Extract the [X, Y] coordinate from the center of the cell holding the provided text.  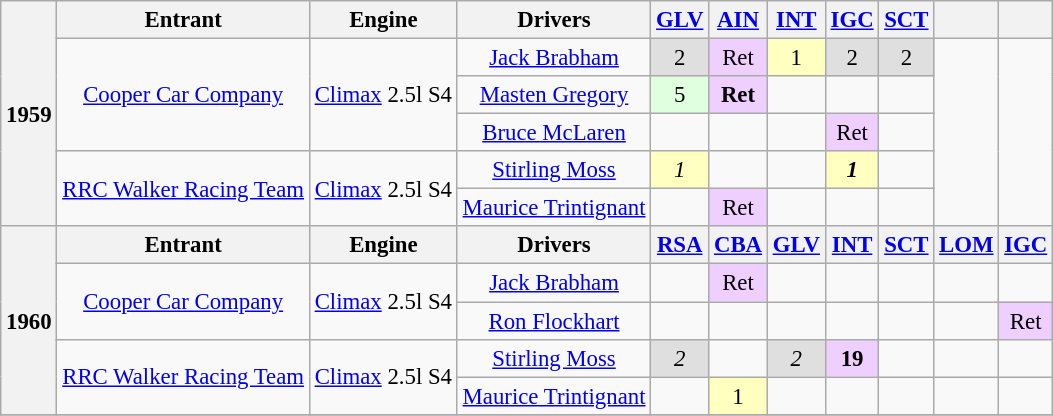
RSA [680, 245]
5 [680, 95]
AIN [738, 20]
Masten Gregory [554, 95]
Ron Flockhart [554, 321]
19 [852, 358]
1959 [29, 114]
1960 [29, 320]
CBA [738, 245]
LOM [966, 245]
Bruce McLaren [554, 133]
